Extract the (X, Y) coordinate from the center of the cell holding the provided text.  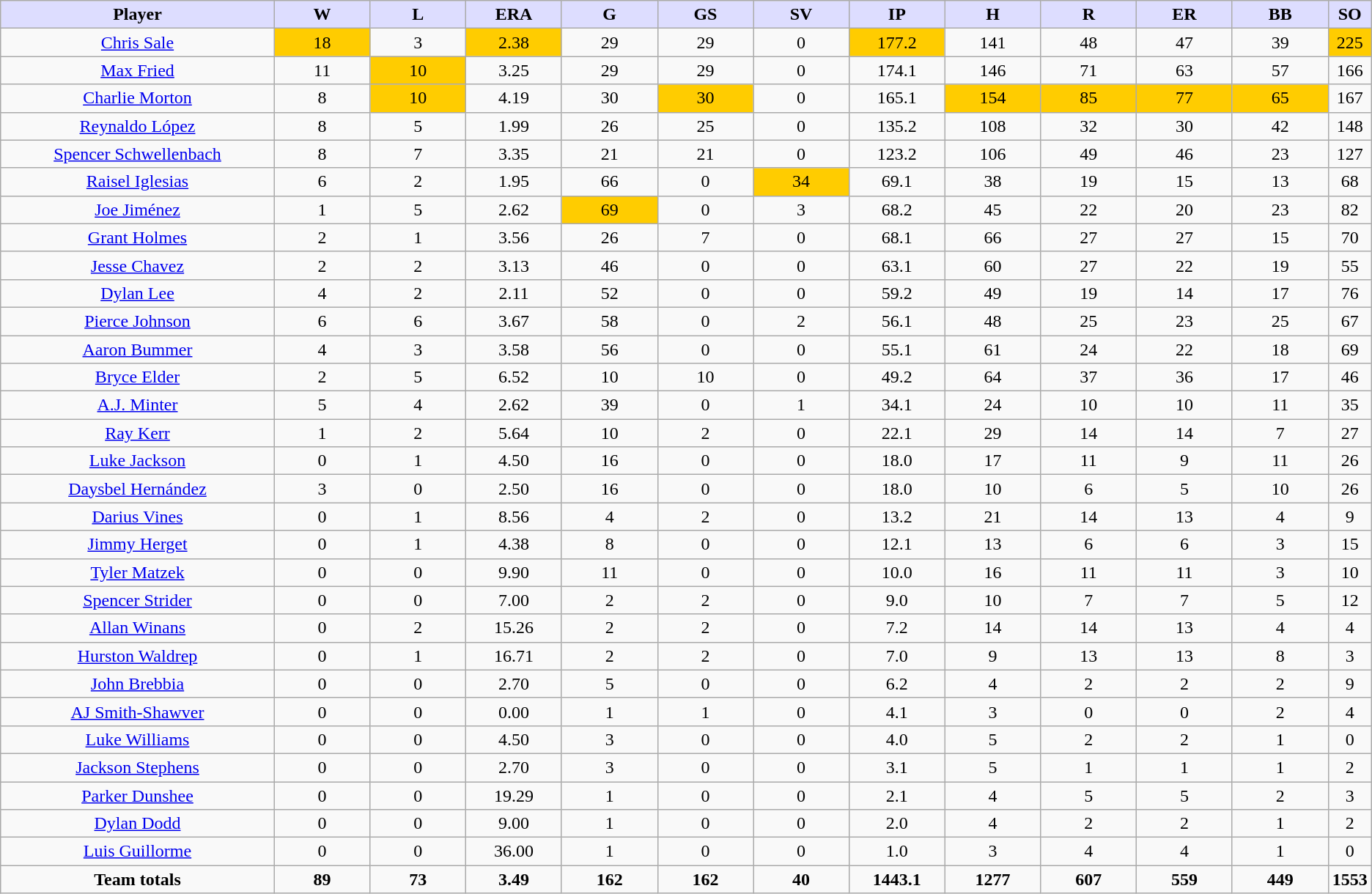
Darius Vines (138, 517)
89 (322, 879)
10.0 (897, 572)
W (322, 15)
Luke Jackson (138, 461)
ER (1184, 15)
3.67 (514, 321)
1553 (1350, 879)
Bryce Elder (138, 377)
68.1 (897, 237)
4.38 (514, 544)
7.00 (514, 600)
34 (802, 182)
G (610, 15)
36.00 (514, 851)
40 (802, 879)
76 (1350, 293)
12 (1350, 600)
56.1 (897, 321)
20 (1184, 210)
3.13 (514, 265)
12.1 (897, 544)
47 (1184, 43)
38 (992, 182)
3.1 (897, 767)
32 (1089, 126)
64 (992, 377)
Jimmy Herget (138, 544)
56 (610, 350)
71 (1089, 70)
4.1 (897, 712)
68.2 (897, 210)
AJ Smith-Shawver (138, 712)
135.2 (897, 126)
4.19 (514, 98)
John Brebbia (138, 684)
49.2 (897, 377)
ERA (514, 15)
67 (1350, 321)
Joe Jiménez (138, 210)
Luis Guillorme (138, 851)
Team totals (138, 879)
77 (1184, 98)
Hurston Waldrep (138, 656)
Luke Williams (138, 739)
154 (992, 98)
Charlie Morton (138, 98)
2.50 (514, 489)
2.1 (897, 795)
3.25 (514, 70)
63 (1184, 70)
3.56 (514, 237)
2.11 (514, 293)
13.2 (897, 517)
607 (1089, 879)
57 (1280, 70)
108 (992, 126)
Chris Sale (138, 43)
82 (1350, 210)
Grant Holmes (138, 237)
106 (992, 154)
16.71 (514, 656)
449 (1280, 879)
1.99 (514, 126)
5.64 (514, 433)
7.0 (897, 656)
2.38 (514, 43)
Parker Dunshee (138, 795)
146 (992, 70)
177.2 (897, 43)
127 (1350, 154)
85 (1089, 98)
60 (992, 265)
559 (1184, 879)
1277 (992, 879)
174.1 (897, 70)
Jesse Chavez (138, 265)
6.52 (514, 377)
58 (610, 321)
6.2 (897, 684)
GS (705, 15)
65 (1280, 98)
Spencer Strider (138, 600)
55.1 (897, 350)
55 (1350, 265)
BB (1280, 15)
7.2 (897, 628)
61 (992, 350)
A.J. Minter (138, 405)
H (992, 15)
73 (418, 879)
1.0 (897, 851)
SO (1350, 15)
3.58 (514, 350)
SV (802, 15)
Raisel Iglesias (138, 182)
59.2 (897, 293)
Daysbel Hernández (138, 489)
Dylan Dodd (138, 824)
8.56 (514, 517)
3.35 (514, 154)
Player (138, 15)
15.26 (514, 628)
Pierce Johnson (138, 321)
165.1 (897, 98)
3.49 (514, 879)
Tyler Matzek (138, 572)
22.1 (897, 433)
19.29 (514, 795)
123.2 (897, 154)
9.90 (514, 572)
1.95 (514, 182)
63.1 (897, 265)
37 (1089, 377)
225 (1350, 43)
148 (1350, 126)
4.0 (897, 739)
52 (610, 293)
Dylan Lee (138, 293)
Spencer Schwellenbach (138, 154)
Aaron Bummer (138, 350)
IP (897, 15)
Allan Winans (138, 628)
42 (1280, 126)
2.0 (897, 824)
35 (1350, 405)
R (1089, 15)
1443.1 (897, 879)
166 (1350, 70)
68 (1350, 182)
34.1 (897, 405)
0.00 (514, 712)
L (418, 15)
Ray Kerr (138, 433)
69.1 (897, 182)
45 (992, 210)
Jackson Stephens (138, 767)
167 (1350, 98)
36 (1184, 377)
9.00 (514, 824)
Max Fried (138, 70)
Reynaldo López (138, 126)
70 (1350, 237)
141 (992, 43)
9.0 (897, 600)
